Determine the [X, Y] coordinate at the center of the cell enclosing the given text.  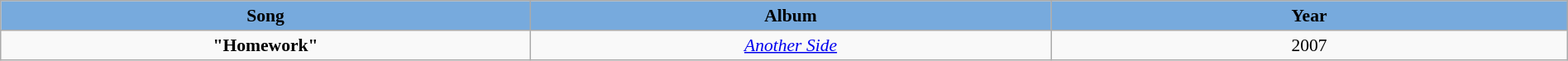
Song [266, 16]
Year [1309, 16]
Another Side [791, 45]
"Homework" [266, 45]
2007 [1309, 45]
Album [791, 16]
